Determine the [x, y] coordinate at the center of the cell enclosing the given text.  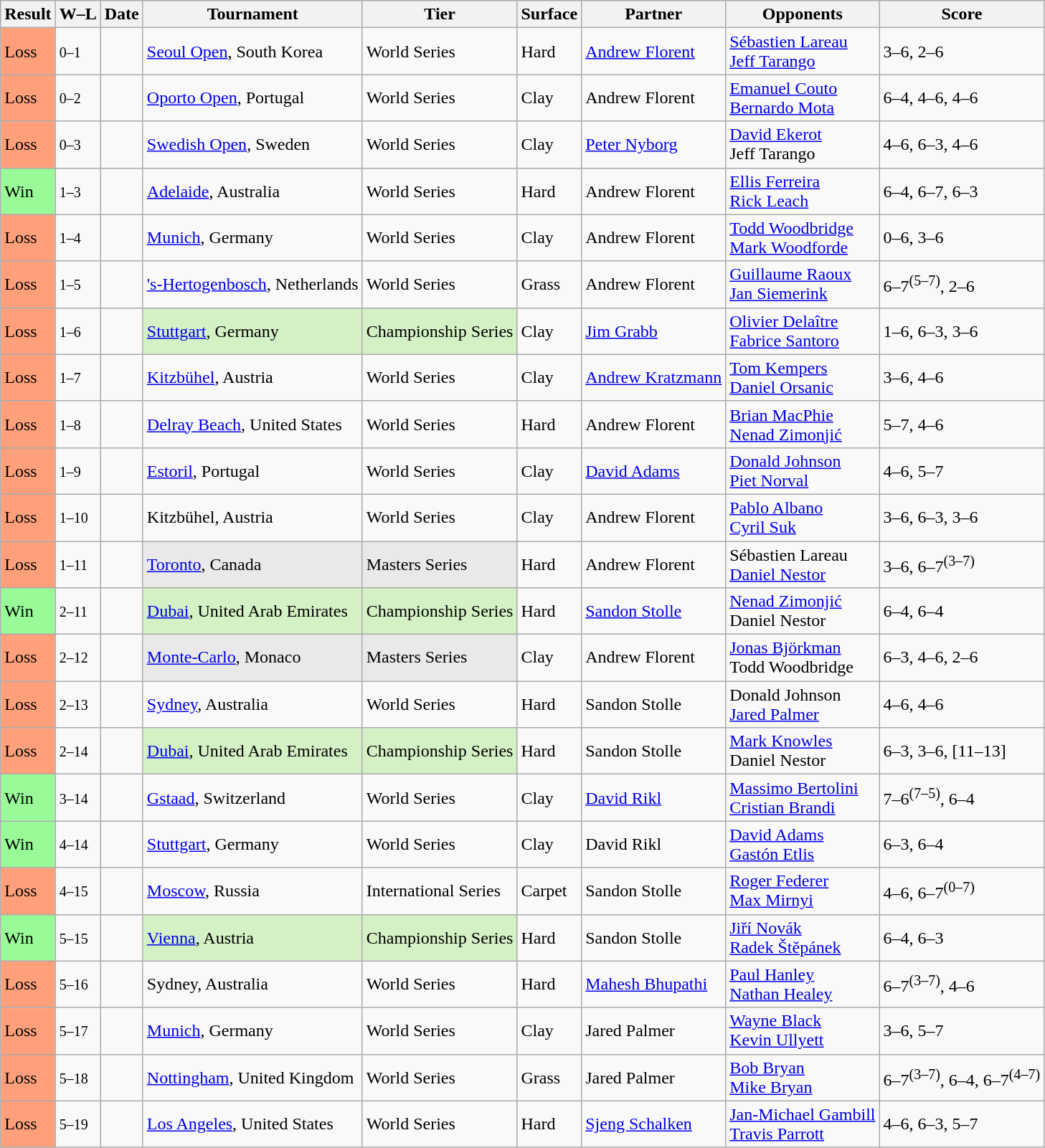
7–6(7–5), 6–4 [962, 797]
Carpet [549, 891]
3–14 [77, 797]
6–3, 6–4 [962, 845]
Vienna, Austria [252, 938]
6–4, 6–4 [962, 611]
4–6, 4–6 [962, 704]
Partner [654, 14]
0–2 [77, 98]
Nenad Zimonjić Daniel Nestor [803, 611]
Roger Federer Max Mirnyi [803, 891]
Opponents [803, 14]
Tier [440, 14]
Score [962, 14]
Jonas Björkman Todd Woodbridge [803, 658]
5–17 [77, 1031]
Peter Nyborg [654, 145]
4–6, 6–3, 4–6 [962, 145]
2–14 [77, 751]
Sjeng Schalken [654, 1124]
Tournament [252, 14]
Jan-Michael Gambill Travis Parrott [803, 1124]
4–6, 6–7(0–7) [962, 891]
3–6, 6–7(3–7) [962, 564]
Sébastien Lareau Jeff Tarango [803, 52]
David Adams [654, 470]
0–1 [77, 52]
1–6, 6–3, 3–6 [962, 331]
Surface [549, 14]
6–7(5–7), 2–6 [962, 284]
5–18 [77, 1077]
's-Hertogenbosch, Netherlands [252, 284]
Date [122, 14]
Delray Beach, United States [252, 424]
Olivier Delaître Fabrice Santoro [803, 331]
6–4, 4–6, 4–6 [962, 98]
4–6, 6–3, 5–7 [962, 1124]
Emanuel Couto Bernardo Mota [803, 98]
5–19 [77, 1124]
Oporto Open, Portugal [252, 98]
Donald Johnson Piet Norval [803, 470]
4–6, 5–7 [962, 470]
Jim Grabb [654, 331]
1–9 [77, 470]
3–6, 2–6 [962, 52]
1–10 [77, 518]
1–8 [77, 424]
W–L [77, 14]
3–6, 4–6 [962, 377]
Guillaume Raoux Jan Siemerink [803, 284]
Brian MacPhie Nenad Zimonjić [803, 424]
Seoul Open, South Korea [252, 52]
5–7, 4–6 [962, 424]
0–3 [77, 145]
Swedish Open, Sweden [252, 145]
6–4, 6–7, 6–3 [962, 191]
6–7(3–7), 4–6 [962, 984]
2–13 [77, 704]
Tom Kempers Daniel Orsanic [803, 377]
Nottingham, United Kingdom [252, 1077]
Paul Hanley Nathan Healey [803, 984]
1–11 [77, 564]
Mark Knowles Daniel Nestor [803, 751]
Moscow, Russia [252, 891]
5–15 [77, 938]
Donald Johnson Jared Palmer [803, 704]
1–7 [77, 377]
Result [28, 14]
0–6, 3–6 [962, 238]
5–16 [77, 984]
Jiří Novák Radek Štěpánek [803, 938]
1–6 [77, 331]
4–15 [77, 891]
Massimo Bertolini Cristian Brandi [803, 797]
International Series [440, 891]
6–3, 3–6, [11–13] [962, 751]
2–12 [77, 658]
Gstaad, Switzerland [252, 797]
Todd Woodbridge Mark Woodforde [803, 238]
Ellis Ferreira Rick Leach [803, 191]
Andrew Kratzmann [654, 377]
2–11 [77, 611]
6–3, 4–6, 2–6 [962, 658]
6–7(3–7), 6–4, 6–7(4–7) [962, 1077]
4–14 [77, 845]
David Ekerot Jeff Tarango [803, 145]
1–3 [77, 191]
1–4 [77, 238]
Sébastien Lareau Daniel Nestor [803, 564]
Estoril, Portugal [252, 470]
Los Angeles, United States [252, 1124]
3–6, 6–3, 3–6 [962, 518]
Adelaide, Australia [252, 191]
6–4, 6–3 [962, 938]
Toronto, Canada [252, 564]
1–5 [77, 284]
Monte-Carlo, Monaco [252, 658]
David Adams Gastón Etlis [803, 845]
Pablo Albano Cyril Suk [803, 518]
Bob Bryan Mike Bryan [803, 1077]
Mahesh Bhupathi [654, 984]
3–6, 5–7 [962, 1031]
Wayne Black Kevin Ullyett [803, 1031]
